Extract the [X, Y] coordinate from the center of the cell holding the provided text.  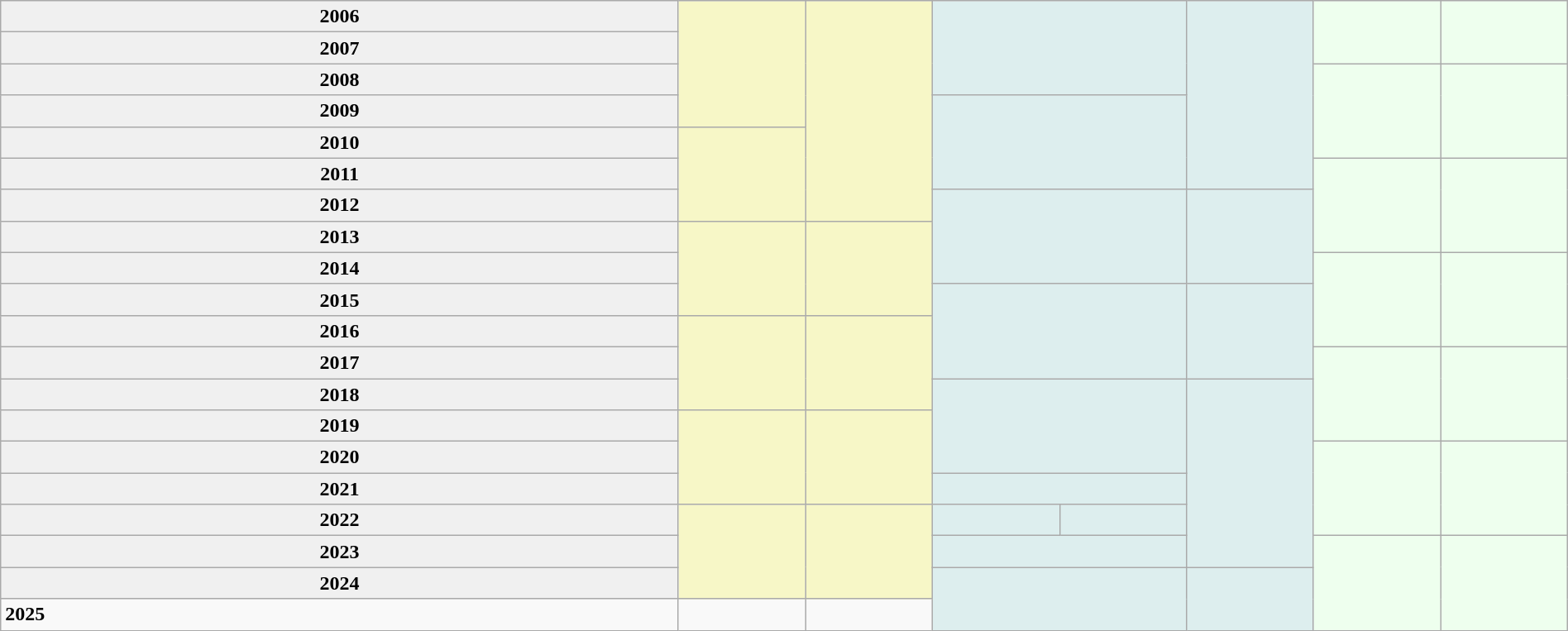
2019 [340, 426]
2014 [340, 268]
2023 [340, 552]
2024 [340, 583]
2013 [340, 237]
2021 [340, 489]
2017 [340, 362]
2016 [340, 331]
2015 [340, 299]
2011 [340, 174]
2012 [340, 205]
2009 [340, 111]
2018 [340, 394]
2006 [340, 17]
2022 [340, 520]
2010 [340, 142]
2007 [340, 48]
2008 [340, 79]
2025 [340, 614]
2020 [340, 457]
